Determine the (x, y) coordinate at the center of the cell enclosing the given text.  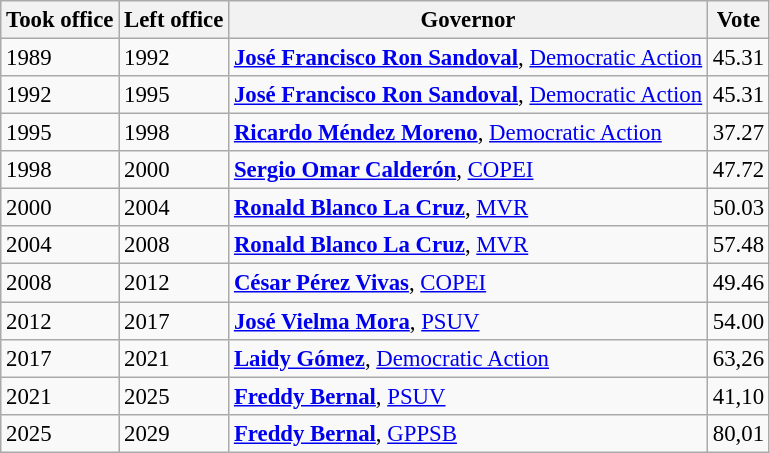
50.03 (738, 208)
Laidy Gómez, Democratic Action (468, 358)
Left office (174, 20)
1989 (60, 58)
José Vielma Mora, PSUV (468, 321)
80,01 (738, 433)
Freddy Bernal, PSUV (468, 396)
2029 (174, 433)
54.00 (738, 321)
49.46 (738, 283)
37.27 (738, 133)
63,26 (738, 358)
Freddy Bernal, GPPSB (468, 433)
César Pérez Vivas, COPEI (468, 283)
Vote (738, 20)
Ricardo Méndez Moreno, Democratic Action (468, 133)
57.48 (738, 245)
Governor (468, 20)
41,10 (738, 396)
Took office (60, 20)
Sergio Omar Calderón, COPEI (468, 170)
47.72 (738, 170)
